Scan for the cell matching the given text and deliver its [x, y] coordinate at center. 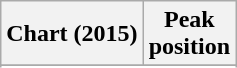
Chart (2015) [72, 34]
Peakposition [189, 34]
